For the text-containing cell, return its midpoint in [x, y] coordinate format. 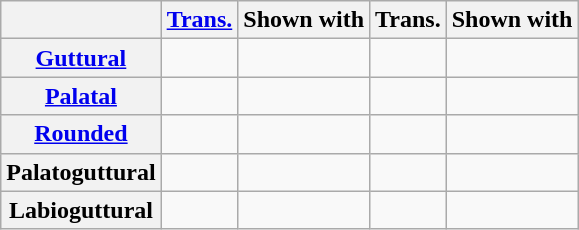
Palatoguttural [81, 172]
Rounded [81, 134]
Palatal [81, 96]
Labioguttural [81, 210]
Guttural [81, 58]
